Locate the cell with the specified text and output its [x, y] center coordinate. 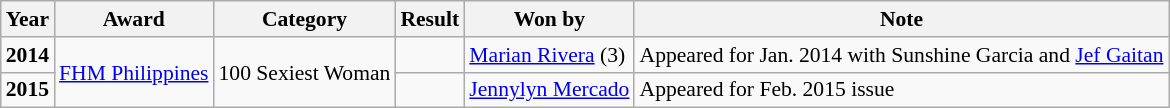
Jennylyn Mercado [549, 90]
100 Sexiest Woman [305, 72]
Marian Rivera (3) [549, 55]
Note [901, 19]
Award [134, 19]
2015 [28, 90]
Appeared for Jan. 2014 with Sunshine Garcia and Jef Gaitan [901, 55]
Won by [549, 19]
Result [430, 19]
Year [28, 19]
FHM Philippines [134, 72]
Category [305, 19]
Appeared for Feb. 2015 issue [901, 90]
2014 [28, 55]
